Extract the [X, Y] coordinate from the center of the cell holding the provided text.  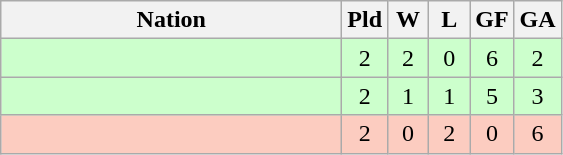
GA [538, 20]
Nation [172, 20]
3 [538, 96]
Pld [365, 20]
GF [492, 20]
W [408, 20]
L [450, 20]
5 [492, 96]
